Find where the given text appears and provide that cell's center as (X, Y) coordinate. 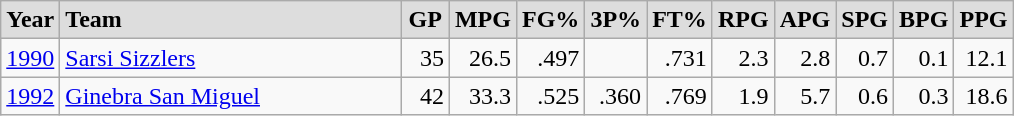
RPG (743, 20)
2.8 (805, 58)
.360 (616, 96)
35 (426, 58)
GP (426, 20)
.731 (680, 58)
APG (805, 20)
FG% (550, 20)
0.7 (865, 58)
0.3 (924, 96)
33.3 (482, 96)
.525 (550, 96)
18.6 (984, 96)
.497 (550, 58)
1990 (30, 58)
FT% (680, 20)
42 (426, 96)
.769 (680, 96)
Sarsi Sizzlers (230, 58)
PPG (984, 20)
1.9 (743, 96)
5.7 (805, 96)
1992 (30, 96)
12.1 (984, 58)
Team (230, 20)
2.3 (743, 58)
BPG (924, 20)
SPG (865, 20)
Year (30, 20)
Ginebra San Miguel (230, 96)
MPG (482, 20)
0.1 (924, 58)
26.5 (482, 58)
3P% (616, 20)
0.6 (865, 96)
